Determine the (x, y) coordinate at the center of the cell enclosing the given text.  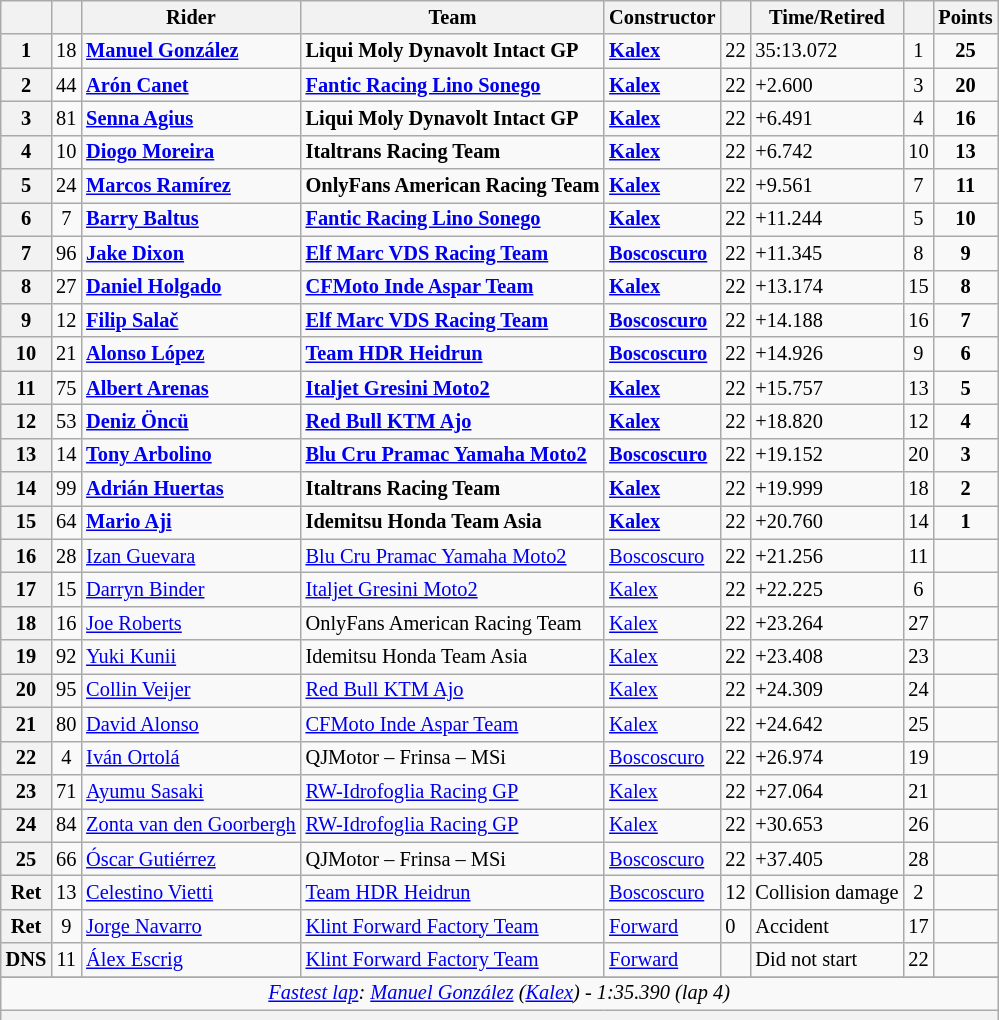
Diogo Moreira (190, 152)
+24.309 (826, 690)
Filip Salač (190, 320)
Manuel González (190, 51)
Celestino Vietti (190, 892)
+27.064 (826, 791)
+14.926 (826, 354)
+37.405 (826, 859)
Óscar Gutiérrez (190, 859)
Daniel Holgado (190, 287)
Tony Arbolino (190, 455)
+11.345 (826, 253)
+26.974 (826, 758)
+19.152 (826, 455)
53 (66, 421)
+23.408 (826, 657)
84 (66, 825)
Constructor (662, 17)
Senna Agius (190, 118)
96 (66, 253)
Barry Baltus (190, 219)
Time/Retired (826, 17)
+2.600 (826, 85)
92 (66, 657)
Alonso López (190, 354)
+18.820 (826, 421)
+19.999 (826, 489)
+23.264 (826, 623)
44 (66, 85)
+9.561 (826, 186)
Yuki Kunii (190, 657)
Accident (826, 926)
Iván Ortolá (190, 758)
99 (66, 489)
+21.256 (826, 556)
Mario Aji (190, 522)
Albert Arenas (190, 388)
Rider (190, 17)
Zonta van den Goorbergh (190, 825)
Marcos Ramírez (190, 186)
+20.760 (826, 522)
Collin Veijer (190, 690)
Jorge Navarro (190, 926)
+6.742 (826, 152)
Jake Dixon (190, 253)
Arón Canet (190, 85)
Points (965, 17)
Darryn Binder (190, 589)
Team (453, 17)
35:13.072 (826, 51)
80 (66, 724)
+11.244 (826, 219)
64 (66, 522)
+24.642 (826, 724)
+13.174 (826, 287)
Joe Roberts (190, 623)
Izan Guevara (190, 556)
DNS (26, 960)
Fastest lap: Manuel González (Kalex) - 1:35.390 (lap 4) (500, 993)
95 (66, 690)
Deniz Öncü (190, 421)
71 (66, 791)
+30.653 (826, 825)
26 (918, 825)
Ayumu Sasaki (190, 791)
Álex Escrig (190, 960)
Did not start (826, 960)
+14.188 (826, 320)
75 (66, 388)
Adrián Huertas (190, 489)
81 (66, 118)
Collision damage (826, 892)
66 (66, 859)
+6.491 (826, 118)
+22.225 (826, 589)
+15.757 (826, 388)
David Alonso (190, 724)
0 (735, 926)
